Find where the given text appears and provide that cell's center as (X, Y) coordinate. 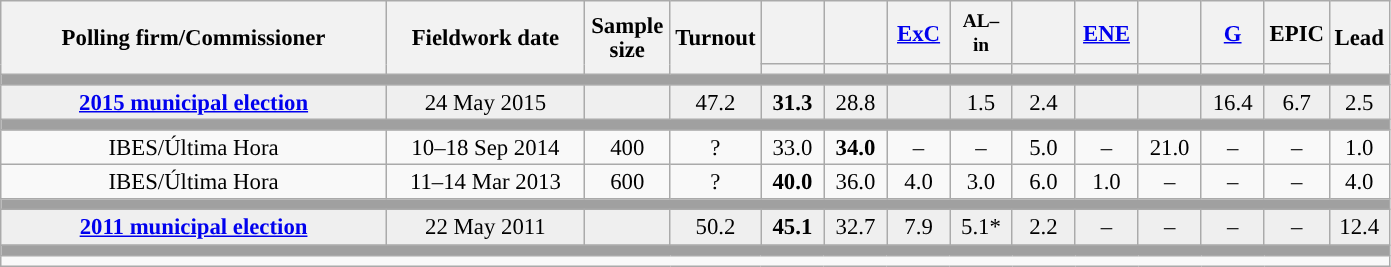
24 May 2015 (485, 102)
Fieldwork date (485, 38)
16.4 (1232, 102)
33.0 (792, 148)
11–14 Mar 2013 (485, 182)
ENE (1106, 32)
EPIC (1296, 32)
Lead (1359, 38)
ExC (918, 32)
5.0 (1044, 148)
5.1* (981, 228)
36.0 (856, 182)
1.5 (981, 102)
2015 municipal election (194, 102)
22 May 2011 (485, 228)
AL–in (981, 32)
400 (627, 148)
2.5 (1359, 102)
Sample size (627, 38)
28.8 (856, 102)
32.7 (856, 228)
10–18 Sep 2014 (485, 148)
6.7 (1296, 102)
2.2 (1044, 228)
G (1232, 32)
31.3 (792, 102)
Polling firm/Commissioner (194, 38)
Turnout (716, 38)
3.0 (981, 182)
21.0 (1170, 148)
7.9 (918, 228)
6.0 (1044, 182)
50.2 (716, 228)
34.0 (856, 148)
12.4 (1359, 228)
40.0 (792, 182)
45.1 (792, 228)
600 (627, 182)
47.2 (716, 102)
2011 municipal election (194, 228)
2.4 (1044, 102)
